Capture the cell that displays the provided text and extract its (X, Y) central coordinate. 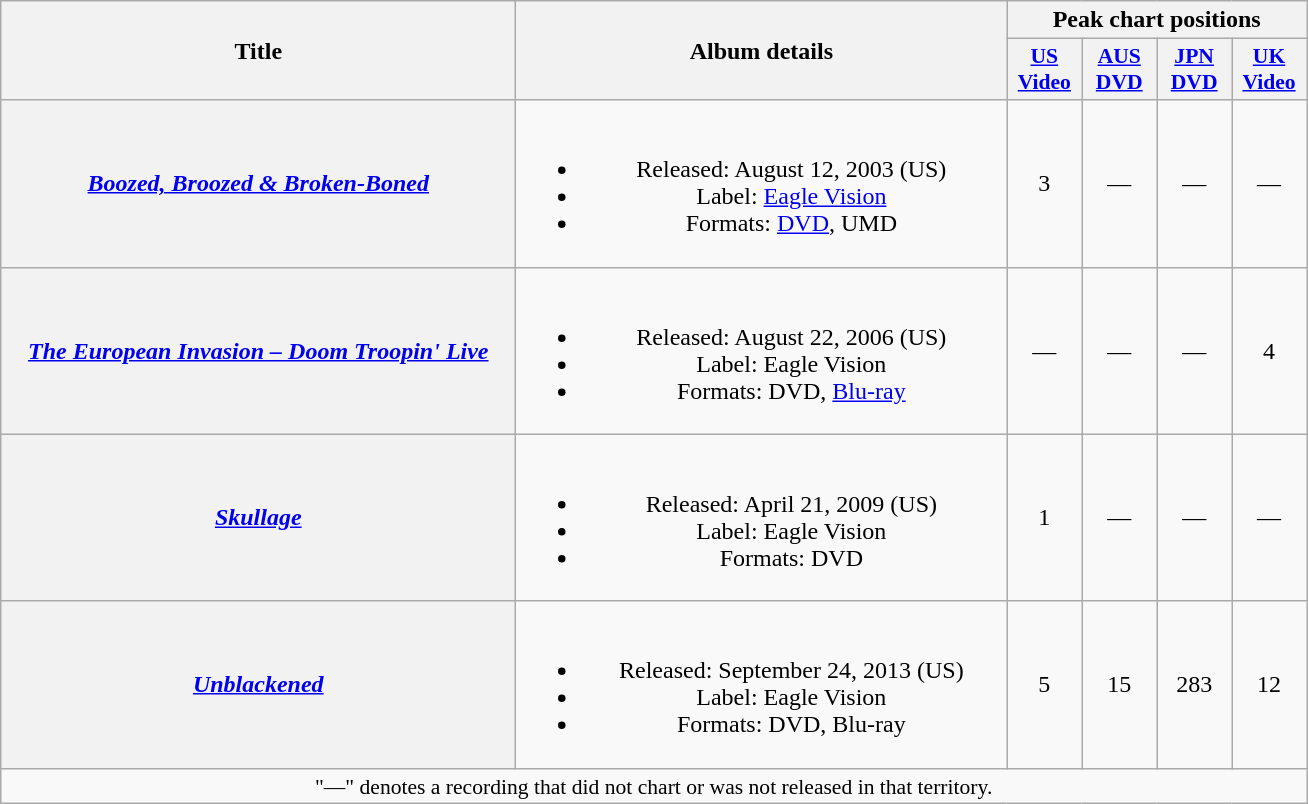
15 (1120, 684)
Released: August 22, 2006 (US)Label: Eagle VisionFormats: DVD, Blu-ray (762, 350)
Released: September 24, 2013 (US)Label: Eagle VisionFormats: DVD, Blu-ray (762, 684)
4 (1270, 350)
AUSDVD (1120, 70)
USVideo (1044, 70)
JPNDVD (1194, 70)
Boozed, Broozed & Broken-Boned (258, 184)
5 (1044, 684)
UKVideo (1270, 70)
Album details (762, 50)
283 (1194, 684)
Released: April 21, 2009 (US)Label: Eagle VisionFormats: DVD (762, 518)
12 (1270, 684)
Released: August 12, 2003 (US)Label: Eagle VisionFormats: DVD, UMD (762, 184)
Unblackened (258, 684)
1 (1044, 518)
"—" denotes a recording that did not chart or was not released in that territory. (654, 786)
The European Invasion – Doom Troopin' Live (258, 350)
Skullage (258, 518)
Title (258, 50)
Peak chart positions (1157, 20)
3 (1044, 184)
